Identify which cell holds the provided text, then report its [X, Y] central coordinate. 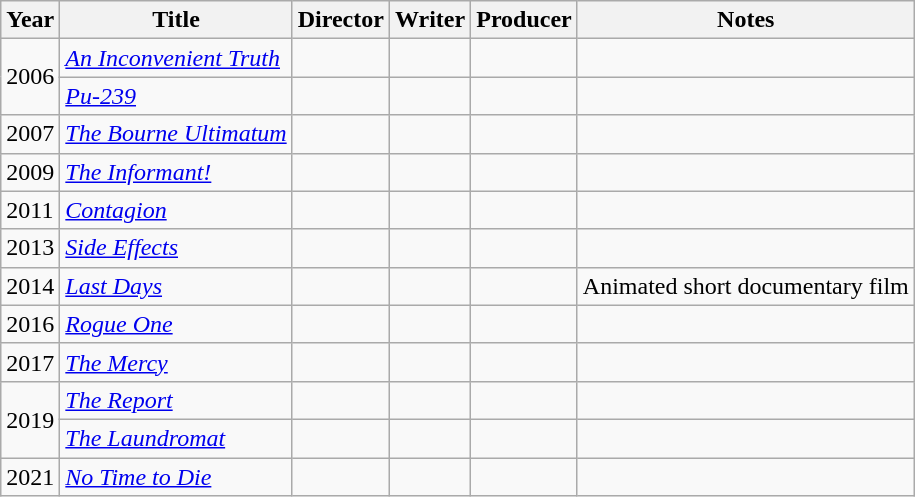
Rogue One [176, 324]
The Bourne Ultimatum [176, 134]
2021 [30, 477]
2017 [30, 362]
2013 [30, 248]
2014 [30, 286]
Animated short documentary film [746, 286]
2019 [30, 419]
The Laundromat [176, 438]
2007 [30, 134]
No Time to Die [176, 477]
Director [340, 20]
The Informant! [176, 172]
The Report [176, 400]
Contagion [176, 210]
Last Days [176, 286]
Year [30, 20]
2016 [30, 324]
2006 [30, 77]
2011 [30, 210]
Title [176, 20]
Notes [746, 20]
Writer [430, 20]
An Inconvenient Truth [176, 58]
The Mercy [176, 362]
2009 [30, 172]
Pu-239 [176, 96]
Producer [524, 20]
Side Effects [176, 248]
